Scan for the cell matching the given text and deliver its (X, Y) coordinate at center. 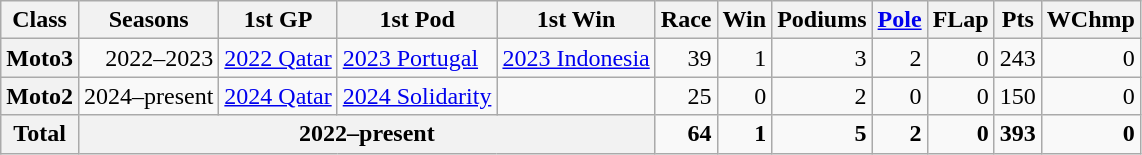
2024–present (148, 96)
2023 Portugal (417, 58)
243 (1018, 58)
Pts (1018, 20)
Moto2 (40, 96)
Seasons (148, 20)
39 (686, 58)
1st Pod (417, 20)
2022 Qatar (278, 58)
WChmp (1090, 20)
25 (686, 96)
Total (40, 134)
2024 Solidarity (417, 96)
Moto3 (40, 58)
64 (686, 134)
1st GP (278, 20)
2022–present (366, 134)
393 (1018, 134)
Class (40, 20)
5 (822, 134)
3 (822, 58)
150 (1018, 96)
Race (686, 20)
2023 Indonesia (576, 58)
2024 Qatar (278, 96)
FLap (960, 20)
1st Win (576, 20)
2022–2023 (148, 58)
Win (744, 20)
Pole (900, 20)
Podiums (822, 20)
